Scan for the cell matching the given text and deliver its (X, Y) coordinate at center. 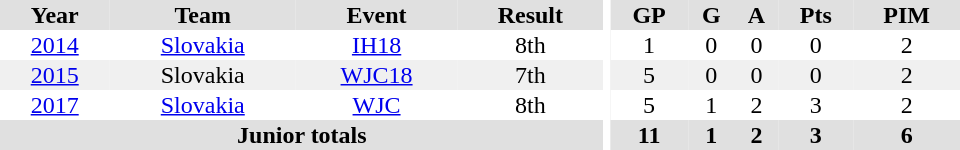
IH18 (376, 45)
Year (54, 15)
2017 (54, 105)
Pts (816, 15)
WJC (376, 105)
7th (530, 75)
G (712, 15)
2015 (54, 75)
Event (376, 15)
WJC18 (376, 75)
2014 (54, 45)
6 (906, 135)
11 (649, 135)
GP (649, 15)
Result (530, 15)
PIM (906, 15)
Team (202, 15)
A (757, 15)
Junior totals (302, 135)
